Identify which cell holds the provided text, then report its [X, Y] central coordinate. 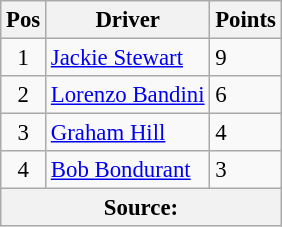
2 [24, 95]
6 [246, 95]
Source: [141, 208]
Jackie Stewart [128, 58]
1 [24, 58]
Bob Bondurant [128, 170]
Graham Hill [128, 133]
Lorenzo Bandini [128, 95]
Driver [128, 20]
Points [246, 20]
Pos [24, 20]
9 [246, 58]
